Detect which cell encompasses the target text, then output its [X, Y] center coordinate. 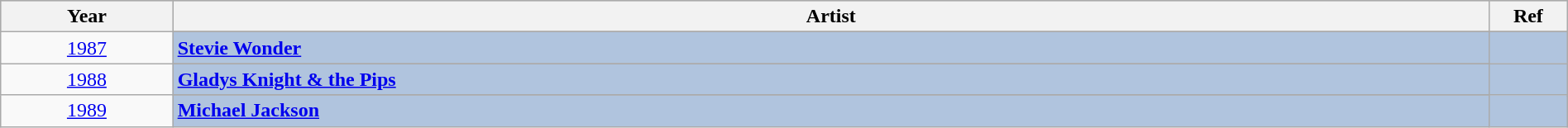
Artist [830, 17]
Gladys Knight & the Pips [830, 79]
Year [87, 17]
1987 [87, 48]
Michael Jackson [830, 111]
1989 [87, 111]
Stevie Wonder [830, 48]
1988 [87, 79]
Ref [1528, 17]
